Pinpoint the cell where the given text exists, returning its (x, y) midpoint coordinate. 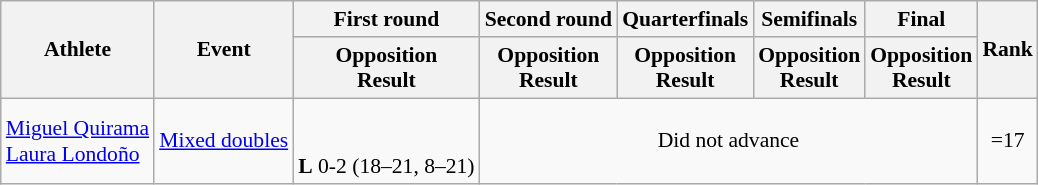
Quarterfinals (685, 19)
Final (921, 19)
Did not advance (729, 142)
Second round (549, 19)
Rank (1008, 50)
First round (386, 19)
Event (224, 50)
Semifinals (809, 19)
=17 (1008, 142)
Mixed doubles (224, 142)
Miguel QuiramaLaura Londoño (78, 142)
L 0-2 (18–21, 8–21) (386, 142)
Athlete (78, 50)
